Scan for the cell matching the given text and deliver its [X, Y] coordinate at center. 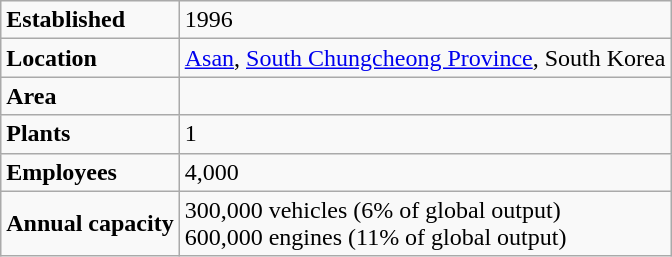
Annual capacity [90, 224]
Employees [90, 172]
Area [90, 96]
1 [425, 134]
Established [90, 20]
Asan, South Chungcheong Province, South Korea [425, 58]
4,000 [425, 172]
Location [90, 58]
300,000 vehicles (6% of global output)600,000 engines (11% of global output) [425, 224]
1996 [425, 20]
Plants [90, 134]
